From the cell containing the given text, extract its center point as (X, Y) coordinate. 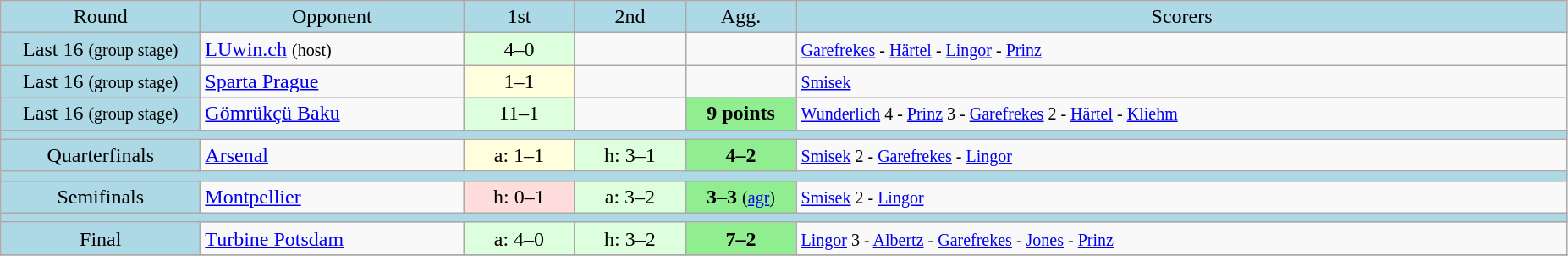
LUwin.ch (host) (332, 49)
Final (101, 238)
3–3 (agr) (741, 197)
4–0 (520, 49)
Quarterfinals (101, 155)
Montpellier (332, 197)
Agg. (741, 17)
Sparta Prague (332, 81)
Turbine Potsdam (332, 238)
Opponent (332, 17)
Lingor 3 - Albertz - Garefrekes - Jones - Prinz (1181, 238)
1–1 (520, 81)
Smisek 2 - Lingor (1181, 197)
Smisek (1181, 81)
2nd (630, 17)
Scorers (1181, 17)
11–1 (520, 114)
a: 1–1 (520, 155)
7–2 (741, 238)
1st (520, 17)
Wunderlich 4 - Prinz 3 - Garefrekes 2 - Härtel - Kliehm (1181, 114)
Round (101, 17)
Gömrükçü Baku (332, 114)
h: 0–1 (520, 197)
h: 3–1 (630, 155)
Garefrekes - Härtel - Lingor - Prinz (1181, 49)
h: 3–2 (630, 238)
9 points (741, 114)
a: 3–2 (630, 197)
Arsenal (332, 155)
Semifinals (101, 197)
a: 4–0 (520, 238)
Smisek 2 - Garefrekes - Lingor (1181, 155)
4–2 (741, 155)
